Identify which cell holds the provided text, then report its (x, y) central coordinate. 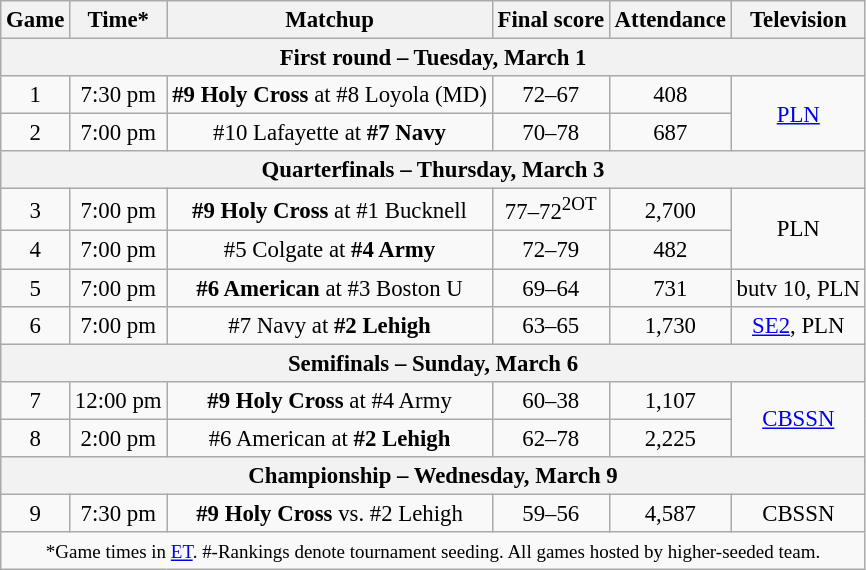
*Game times in ET. #-Rankings denote tournament seeding. All games hosted by higher-seeded team. (434, 551)
#9 Holy Cross at #8 Loyola (MD) (330, 95)
2 (36, 133)
69–64 (550, 288)
1,107 (670, 400)
#9 Holy Cross at #4 Army (330, 400)
60–38 (550, 400)
63–65 (550, 325)
5 (36, 288)
#7 Navy at #2 Lehigh (330, 325)
687 (670, 133)
12:00 pm (118, 400)
#9 Holy Cross vs. #2 Lehigh (330, 513)
Championship – Wednesday, March 9 (434, 476)
#10 Lafayette at #7 Navy (330, 133)
butv 10, PLN (798, 288)
4,587 (670, 513)
62–78 (550, 438)
59–56 (550, 513)
Game (36, 20)
SE2, PLN (798, 325)
Television (798, 20)
6 (36, 325)
Time* (118, 20)
2:00 pm (118, 438)
1,730 (670, 325)
Final score (550, 20)
Semifinals – Sunday, March 6 (434, 363)
2,225 (670, 438)
72–67 (550, 95)
Quarterfinals – Thursday, March 3 (434, 170)
#6 American at #2 Lehigh (330, 438)
72–79 (550, 250)
2,700 (670, 210)
482 (670, 250)
408 (670, 95)
4 (36, 250)
1 (36, 95)
First round – Tuesday, March 1 (434, 58)
3 (36, 210)
Matchup (330, 20)
9 (36, 513)
731 (670, 288)
Attendance (670, 20)
#6 American at #3 Boston U (330, 288)
#5 Colgate at #4 Army (330, 250)
70–78 (550, 133)
77–722OT (550, 210)
7 (36, 400)
8 (36, 438)
#9 Holy Cross at #1 Bucknell (330, 210)
